Capture the cell that displays the provided text and extract its (X, Y) central coordinate. 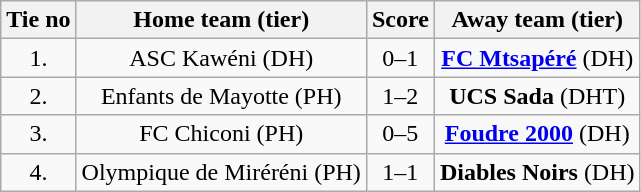
FC Mtsapéré (DH) (537, 58)
ASC Kawéni (DH) (221, 58)
0–1 (400, 58)
Foudre 2000 (DH) (537, 134)
1–1 (400, 172)
Enfants de Mayotte (PH) (221, 96)
2. (38, 96)
Olympique de Miréréni (PH) (221, 172)
FC Chiconi (PH) (221, 134)
Score (400, 20)
Tie no (38, 20)
0–5 (400, 134)
4. (38, 172)
Diables Noirs (DH) (537, 172)
1. (38, 58)
UCS Sada (DHT) (537, 96)
1–2 (400, 96)
Home team (tier) (221, 20)
Away team (tier) (537, 20)
3. (38, 134)
